Return the (X, Y) coordinate for the center point of the cell that contains the specified text.  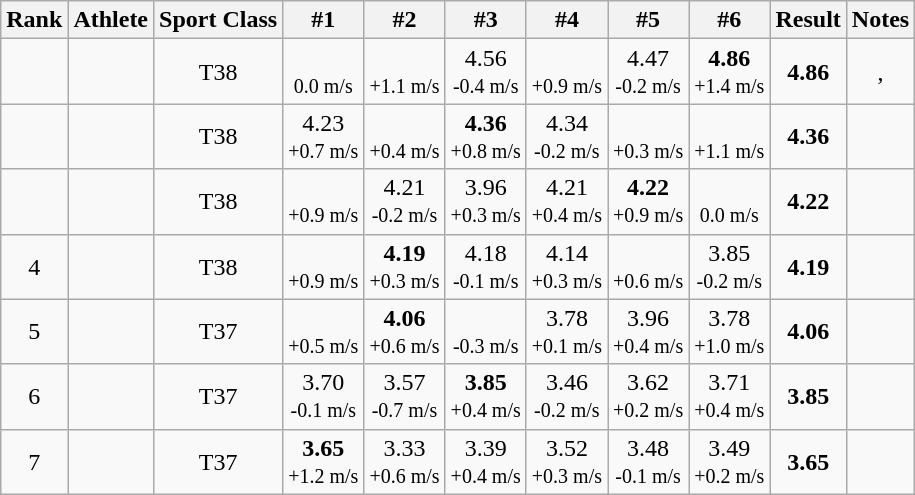
#4 (566, 20)
4.23+0.7 m/s (324, 136)
4.22+0.9 m/s (648, 202)
4.36 (808, 136)
4.56-0.4 m/s (486, 72)
3.78+0.1 m/s (566, 332)
3.96+0.3 m/s (486, 202)
#6 (730, 20)
3.70-0.1 m/s (324, 396)
#1 (324, 20)
4.18-0.1 m/s (486, 266)
4.86+1.4 m/s (730, 72)
3.49+0.2 m/s (730, 462)
3.85-0.2 m/s (730, 266)
3.62+0.2 m/s (648, 396)
4.06 (808, 332)
Result (808, 20)
4.21+0.4 m/s (566, 202)
4.21-0.2 m/s (404, 202)
Notes (880, 20)
+0.5 m/s (324, 332)
6 (34, 396)
#3 (486, 20)
+0.3 m/s (648, 136)
Athlete (111, 20)
Rank (34, 20)
4 (34, 266)
3.71+0.4 m/s (730, 396)
3.85 (808, 396)
4.14+0.3 m/s (566, 266)
3.57-0.7 m/s (404, 396)
4.19+0.3 m/s (404, 266)
#5 (648, 20)
-0.3 m/s (486, 332)
3.46-0.2 m/s (566, 396)
, (880, 72)
3.65 (808, 462)
3.85+0.4 m/s (486, 396)
3.96+0.4 m/s (648, 332)
4.19 (808, 266)
3.33+0.6 m/s (404, 462)
3.65+1.2 m/s (324, 462)
Sport Class (218, 20)
+0.4 m/s (404, 136)
#2 (404, 20)
4.86 (808, 72)
5 (34, 332)
4.36+0.8 m/s (486, 136)
3.52+0.3 m/s (566, 462)
4.47-0.2 m/s (648, 72)
4.34-0.2 m/s (566, 136)
4.06+0.6 m/s (404, 332)
4.22 (808, 202)
7 (34, 462)
3.39+0.4 m/s (486, 462)
3.78+1.0 m/s (730, 332)
3.48-0.1 m/s (648, 462)
+0.6 m/s (648, 266)
